Output the (x, y) coordinate of the center of the cell containing the given text.  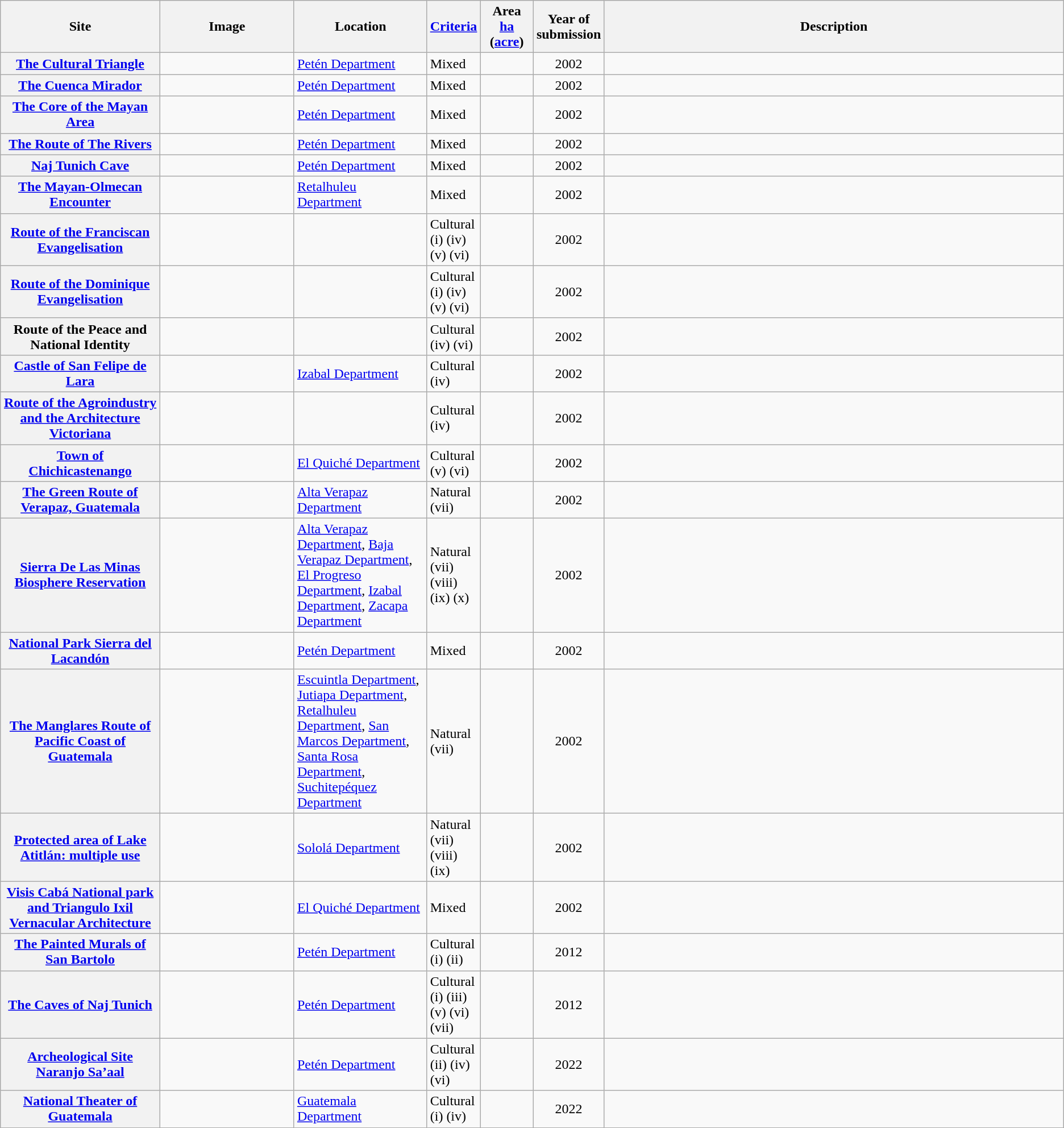
Sololá Department (360, 847)
Site (81, 27)
The Caves of Naj Tunich (81, 1004)
Alta Verapaz Department, Baja Verapaz Department, El Progreso Department, Izabal Department, Zacapa Department (360, 575)
Route of the Agroindustry and the Architecture Victoriana (81, 418)
Sierra De Las Minas Biosphere Reservation (81, 575)
Escuintla Department, Jutiapa Department, Retalhuleu Department, San Marcos Department, Santa Rosa Department, Suchitepéquez Department (360, 741)
Retalhuleu Department (360, 194)
Izabal Department (360, 373)
The Manglares Route of Pacific Coast of Guatemala (81, 741)
The Core of the Mayan Area (81, 115)
Cultural (i) (ii) (454, 952)
The Cuenca Mirador (81, 85)
Town of Chichicastenango (81, 463)
Cultural (i) (iv) (454, 1109)
Alta Verapaz Department (360, 500)
National Theater of Guatemala (81, 1109)
Criteria (454, 27)
Route of the Dominique Evangelisation (81, 292)
Cultural (i) (iii) (v) (vi) (vii) (454, 1004)
Cultural (iv) (vi) (454, 337)
Protected area of Lake Atitlán: multiple use (81, 847)
The Green Route of Verapaz, Guatemala (81, 500)
The Mayan-Olmecan Encounter (81, 194)
Location (360, 27)
Guatemala Department (360, 1109)
The Route of The Rivers (81, 144)
Image (227, 27)
Cultural (v) (vi) (454, 463)
Natural (vii) (viii) (ix) (454, 847)
Visis Cabá National park and Triangulo Ixil Vernacular Architecture (81, 907)
Description (834, 27)
Route of the Franciscan Evangelisation (81, 239)
The Painted Murals of San Bartolo (81, 952)
Areaha (acre) (507, 27)
Cultural (ii) (iv) (vi) (454, 1064)
Castle of San Felipe de Lara (81, 373)
Year of submission (568, 27)
Archeological Site Naranjo Sa’aal (81, 1064)
Naj Tunich Cave (81, 165)
Route of the Peace and National Identity (81, 337)
National Park Sierra del Lacandón (81, 650)
Natural (vii) (viii) (ix) (x) (454, 575)
The Cultural Triangle (81, 64)
